Determine the (x, y) coordinate at the center of the cell enclosing the given text.  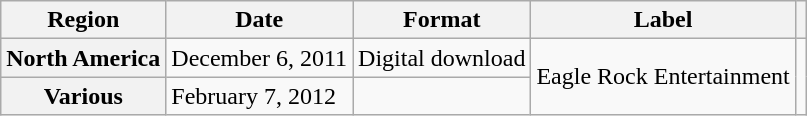
Eagle Rock Entertainment (663, 77)
February 7, 2012 (260, 96)
December 6, 2011 (260, 58)
Various (84, 96)
Region (84, 20)
Digital download (442, 58)
North America (84, 58)
Date (260, 20)
Format (442, 20)
Label (663, 20)
